Locate the cell with the specified text and output its [x, y] center coordinate. 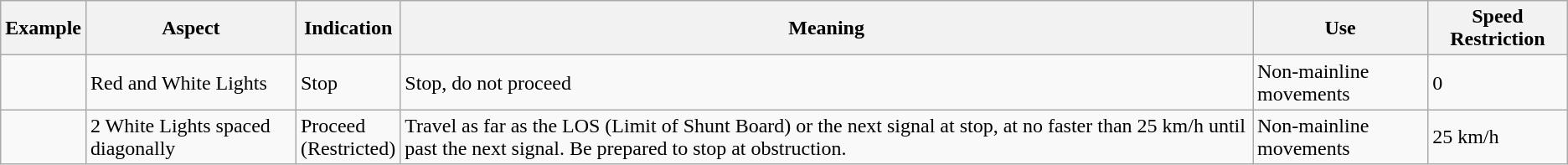
Example [44, 28]
Use [1340, 28]
25 km/h [1498, 137]
2 White Lights spaced diagonally [191, 137]
Proceed(Restricted) [348, 137]
Speed Restriction [1498, 28]
Red and White Lights [191, 82]
Meaning [827, 28]
Stop [348, 82]
0 [1498, 82]
Indication [348, 28]
Stop, do not proceed [827, 82]
Aspect [191, 28]
